Extract the (X, Y) coordinate from the center of the cell holding the provided text.  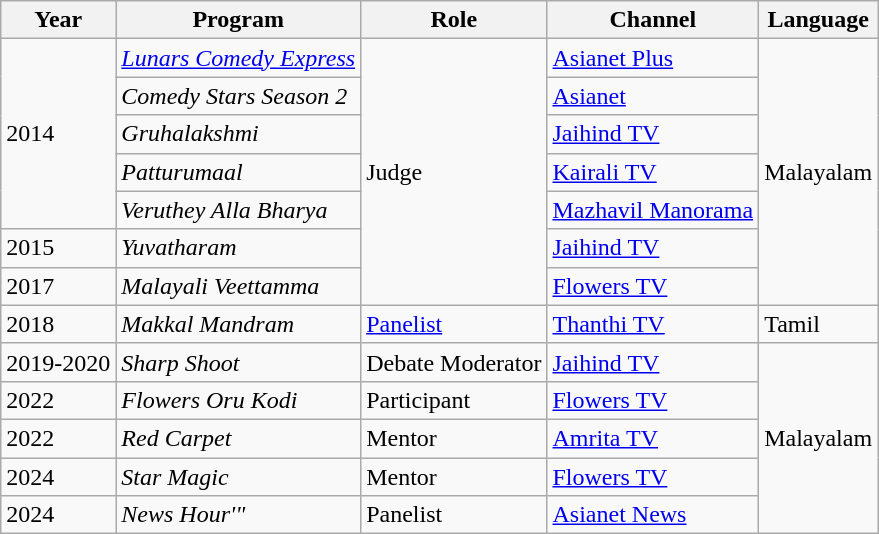
News Hour'" (238, 515)
Patturumaal (238, 172)
Participant (454, 400)
Lunars Comedy Express (238, 58)
2014 (58, 134)
Sharp Shoot (238, 362)
Mazhavil Manorama (653, 210)
Role (454, 20)
Gruhalakshmi (238, 134)
Makkal Mandram (238, 324)
Amrita TV (653, 438)
2015 (58, 248)
Malayali Veettamma (238, 286)
Asianet (653, 96)
Tamil (818, 324)
Program (238, 20)
2017 (58, 286)
Flowers Oru Kodi (238, 400)
Year (58, 20)
Thanthi TV (653, 324)
Veruthey Alla Bharya (238, 210)
Yuvatharam (238, 248)
Channel (653, 20)
Judge (454, 172)
Comedy Stars Season 2 (238, 96)
Star Magic (238, 477)
2018 (58, 324)
Language (818, 20)
2019-2020 (58, 362)
Kairali TV (653, 172)
Red Carpet (238, 438)
Asianet News (653, 515)
Asianet Plus (653, 58)
Debate Moderator (454, 362)
